Detect which cell encompasses the target text, then output its [X, Y] center coordinate. 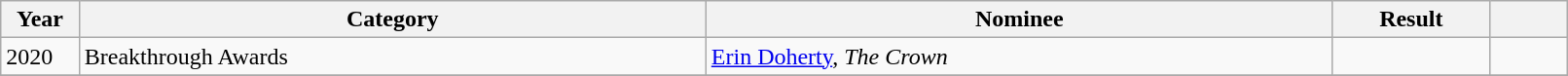
Erin Doherty, The Crown [1019, 57]
Result [1411, 19]
Breakthrough Awards [392, 57]
Nominee [1019, 19]
Year [40, 19]
Category [392, 19]
2020 [40, 57]
